Output the [x, y] coordinate of the center of the cell containing the given text.  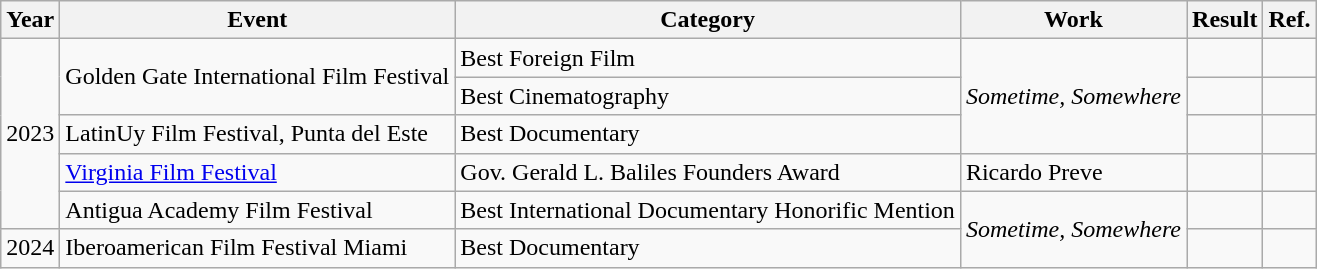
Golden Gate International Film Festival [258, 77]
Virginia Film Festival [258, 172]
Best Cinematography [708, 96]
Result [1225, 20]
Gov. Gerald L. Baliles Founders Award [708, 172]
Antigua Academy Film Festival [258, 210]
Ricardo Preve [1073, 172]
Best International Documentary Honorific Mention [708, 210]
2024 [30, 248]
2023 [30, 134]
LatinUy Film Festival, Punta del Este [258, 134]
Event [258, 20]
Best Foreign Film [708, 58]
Year [30, 20]
Work [1073, 20]
Category [708, 20]
Ref. [1290, 20]
Iberoamerican Film Festival Miami [258, 248]
